Return [x, y] of the center of cell containing provided text 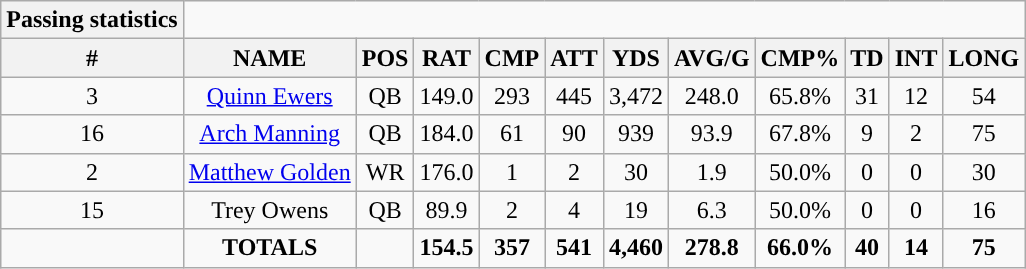
939 [636, 134]
ATT [574, 58]
LONG [984, 58]
POS [385, 58]
154.5 [446, 248]
Matthew Golden [270, 172]
4,460 [636, 248]
Passing statistics [92, 20]
445 [574, 96]
31 [867, 96]
61 [512, 134]
40 [867, 248]
90 [574, 134]
INT [916, 58]
89.9 [446, 210]
67.8% [800, 134]
9 [867, 134]
293 [512, 96]
541 [574, 248]
278.8 [712, 248]
15 [92, 210]
54 [984, 96]
93.9 [712, 134]
YDS [636, 58]
CMP [512, 58]
1 [512, 172]
1.9 [712, 172]
184.0 [446, 134]
Trey Owens [270, 210]
Quinn Ewers [270, 96]
TOTALS [270, 248]
6.3 [712, 210]
WR [385, 172]
RAT [446, 58]
66.0% [800, 248]
176.0 [446, 172]
4 [574, 210]
Arch Manning [270, 134]
3 [92, 96]
TD [867, 58]
149.0 [446, 96]
NAME [270, 58]
3,472 [636, 96]
248.0 [712, 96]
12 [916, 96]
357 [512, 248]
65.8% [800, 96]
CMP% [800, 58]
19 [636, 210]
14 [916, 248]
# [92, 58]
AVG/G [712, 58]
